Scan for the cell matching the given text and deliver its [x, y] coordinate at center. 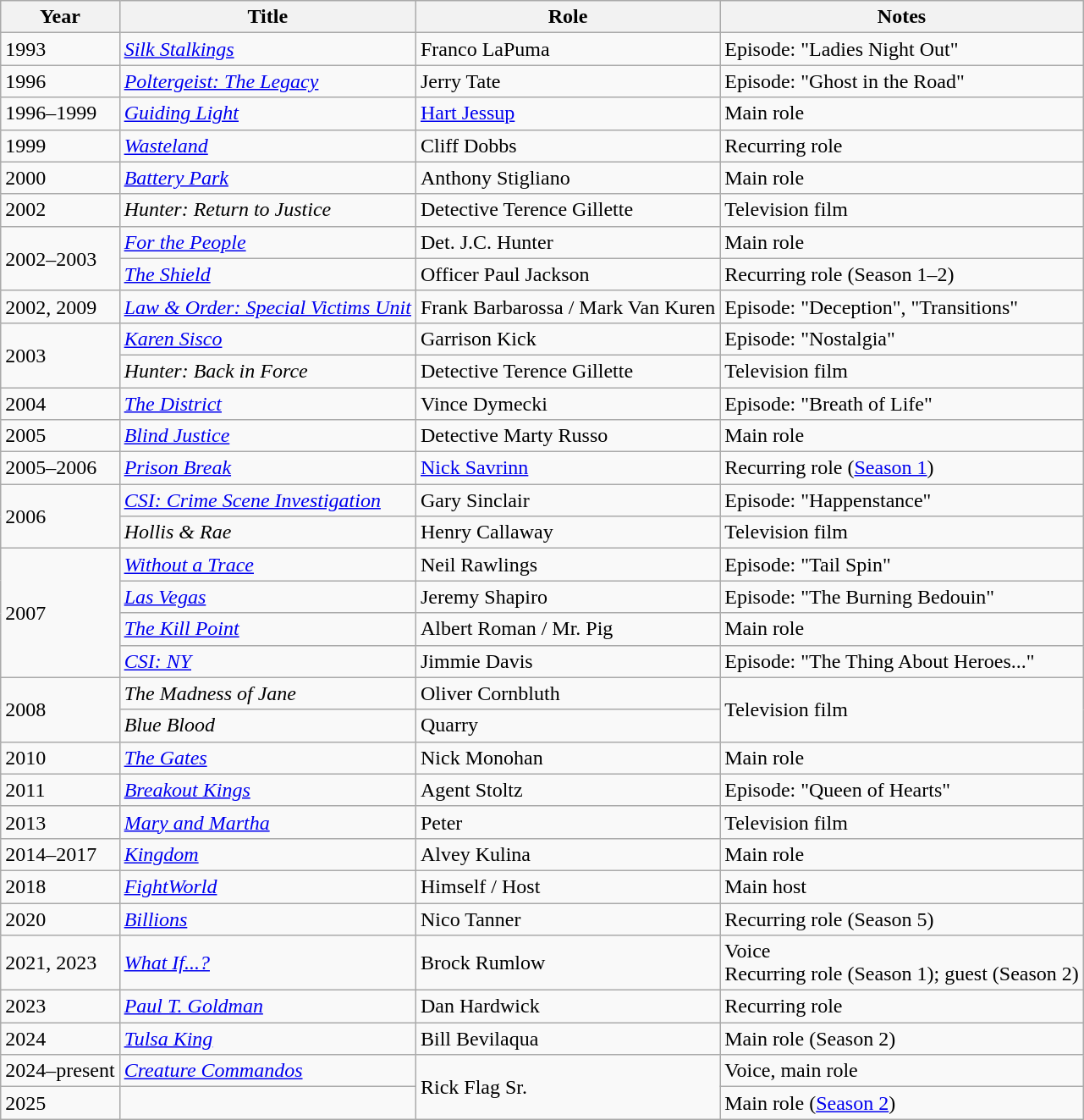
Main host [902, 886]
2024 [60, 1039]
Hart Jessup [567, 113]
Frank Barbarossa / Mark Van Kuren [567, 306]
2023 [60, 1007]
Det. J.C. Hunter [567, 242]
Rick Flag Sr. [567, 1087]
1996–1999 [60, 113]
Guiding Light [267, 113]
2025 [60, 1103]
2011 [60, 790]
Franco LaPuma [567, 49]
Kingdom [267, 854]
2024–present [60, 1071]
1999 [60, 146]
Battery Park [267, 178]
Hunter: Return to Justice [267, 210]
2002–2003 [60, 258]
Role [567, 17]
Episode: "Ghost in the Road" [902, 81]
Episode: "Happenstance" [902, 500]
Alvey Kulina [567, 854]
Henry Callaway [567, 532]
Peter [567, 822]
Brock Rumlow [567, 963]
The Kill Point [267, 629]
2002, 2009 [60, 306]
Title [267, 17]
Episode: "Deception", "Transitions" [902, 306]
VoiceRecurring role (Season 1); guest (Season 2) [902, 963]
Episode: "The Burning Bedouin" [902, 597]
Poltergeist: The Legacy [267, 81]
What If...? [267, 963]
The Gates [267, 758]
2018 [60, 886]
Episode: "Breath of Life" [902, 404]
2008 [60, 709]
Notes [902, 17]
Recurring role (Season 5) [902, 919]
Agent Stoltz [567, 790]
CSI: Crime Scene Investigation [267, 500]
Nick Savrinn [567, 468]
Hunter: Back in Force [267, 371]
Law & Order: Special Victims Unit [267, 306]
Episode: "Nostalgia" [902, 339]
Prison Break [267, 468]
Cliff Dobbs [567, 146]
The District [267, 404]
Oliver Cornbluth [567, 693]
2007 [60, 613]
Blue Blood [267, 726]
CSI: NY [267, 661]
2004 [60, 404]
Jerry Tate [567, 81]
For the People [267, 242]
Officer Paul Jackson [567, 274]
Voice, main role [902, 1071]
2021, 2023 [60, 963]
Jimmie Davis [567, 661]
2003 [60, 355]
Neil Rawlings [567, 565]
Garrison Kick [567, 339]
Recurring role (Season 1) [902, 468]
Paul T. Goldman [267, 1007]
Detective Marty Russo [567, 436]
2020 [60, 919]
Gary Sinclair [567, 500]
Nick Monohan [567, 758]
2002 [60, 210]
2005–2006 [60, 468]
Blind Justice [267, 436]
Tulsa King [267, 1039]
Without a Trace [267, 565]
Dan Hardwick [567, 1007]
2005 [60, 436]
2010 [60, 758]
The Madness of Jane [267, 693]
2014–2017 [60, 854]
Episode: "Ladies Night Out" [902, 49]
2013 [60, 822]
Quarry [567, 726]
1993 [60, 49]
Himself / Host [567, 886]
Vince Dymecki [567, 404]
Karen Sisco [267, 339]
FightWorld [267, 886]
2000 [60, 178]
Episode: "The Thing About Heroes..." [902, 661]
Silk Stalkings [267, 49]
Jeremy Shapiro [567, 597]
Breakout Kings [267, 790]
Wasteland [267, 146]
Bill Bevilaqua [567, 1039]
The Shield [267, 274]
Hollis & Rae [267, 532]
2006 [60, 516]
Anthony Stigliano [567, 178]
Episode: "Queen of Hearts" [902, 790]
Nico Tanner [567, 919]
Las Vegas [267, 597]
Albert Roman / Mr. Pig [567, 629]
Recurring role (Season 1–2) [902, 274]
1996 [60, 81]
Mary and Martha [267, 822]
Episode: "Tail Spin" [902, 565]
Year [60, 17]
Creature Commandos [267, 1071]
Billions [267, 919]
